Search for the cell housing the specified text and yield its [x, y] center coordinate. 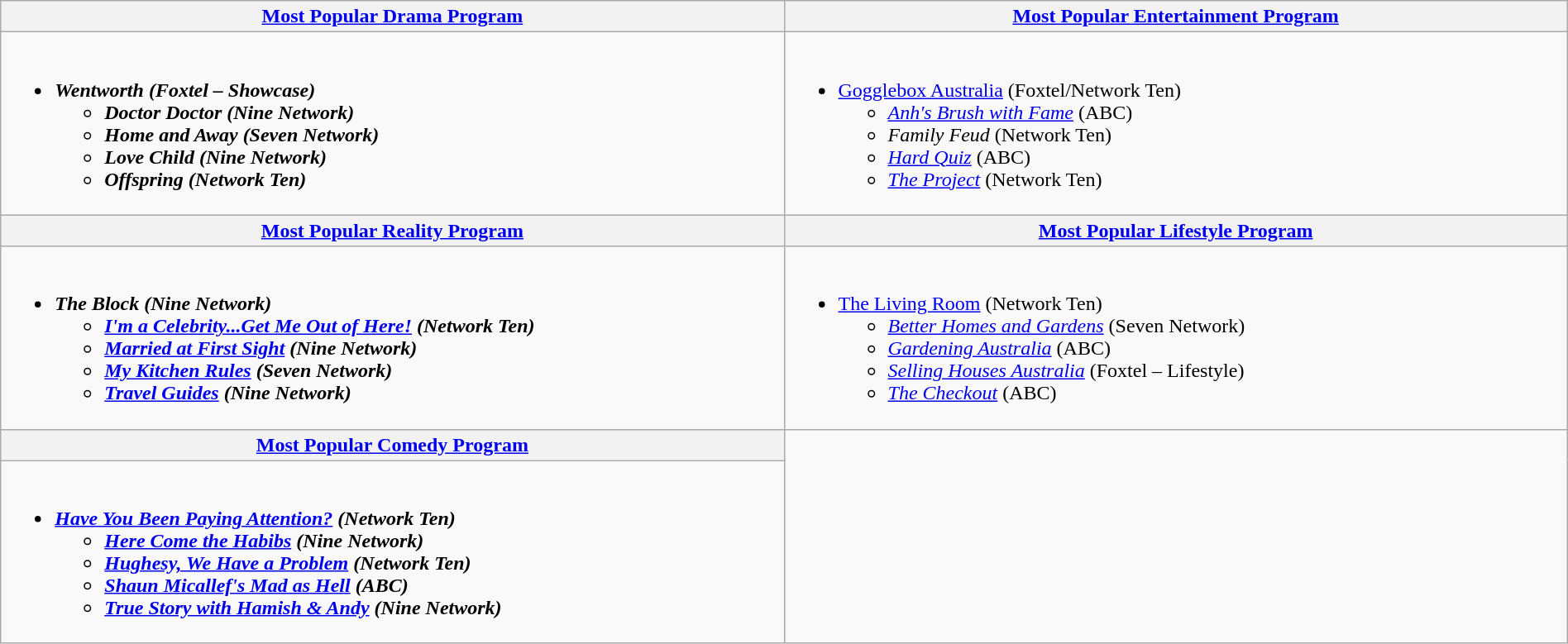
Most Popular Entertainment Program [1176, 17]
Most Popular Comedy Program [392, 445]
Most Popular Drama Program [392, 17]
Most Popular Reality Program [392, 231]
Gogglebox Australia (Foxtel/Network Ten)Anh's Brush with Fame (ABC)Family Feud (Network Ten)Hard Quiz (ABC)The Project (Network Ten) [1176, 124]
Most Popular Lifestyle Program [1176, 231]
Wentworth (Foxtel – Showcase)Doctor Doctor (Nine Network)Home and Away (Seven Network)Love Child (Nine Network)Offspring (Network Ten) [392, 124]
